For the text-containing cell, return its midpoint in [x, y] coordinate format. 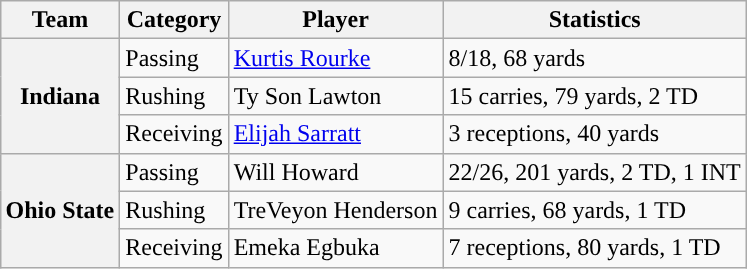
Emeka Egbuka [336, 248]
9 carries, 68 yards, 1 TD [594, 210]
Ohio State [60, 210]
7 receptions, 80 yards, 1 TD [594, 248]
Will Howard [336, 172]
Team [60, 20]
Player [336, 20]
3 receptions, 40 yards [594, 134]
15 carries, 79 yards, 2 TD [594, 96]
Kurtis Rourke [336, 58]
Indiana [60, 96]
Elijah Sarratt [336, 134]
8/18, 68 yards [594, 58]
Category [174, 20]
Statistics [594, 20]
Ty Son Lawton [336, 96]
TreVeyon Henderson [336, 210]
22/26, 201 yards, 2 TD, 1 INT [594, 172]
